Scan for the cell matching the given text and deliver its (x, y) coordinate at center. 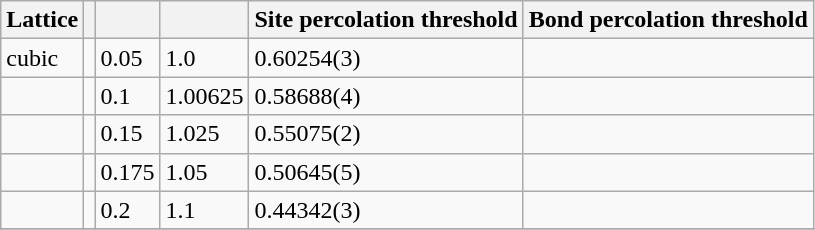
1.025 (204, 134)
0.55075(2) (386, 134)
1.05 (204, 172)
Lattice (42, 20)
0.60254(3) (386, 58)
1.0 (204, 58)
0.58688(4) (386, 96)
1.1 (204, 210)
Bond percolation threshold (668, 20)
Site percolation threshold (386, 20)
0.44342(3) (386, 210)
0.50645(5) (386, 172)
0.1 (128, 96)
0.175 (128, 172)
0.2 (128, 210)
cubic (42, 58)
0.05 (128, 58)
1.00625 (204, 96)
0.15 (128, 134)
